Identify which cell holds the provided text, then report its (X, Y) central coordinate. 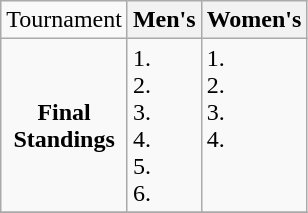
Men's (164, 20)
Final Standings (64, 126)
Women's (254, 20)
1. 2. 3. 4. 5. 6. (164, 126)
1. 2. 3. 4. (254, 126)
Tournament (64, 20)
